For the text-containing cell, return its midpoint in [x, y] coordinate format. 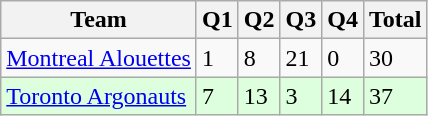
Total [395, 20]
30 [395, 58]
Q4 [343, 20]
7 [217, 96]
3 [301, 96]
0 [343, 58]
Q3 [301, 20]
1 [217, 58]
Toronto Argonauts [99, 96]
Q2 [259, 20]
37 [395, 96]
Q1 [217, 20]
21 [301, 58]
Montreal Alouettes [99, 58]
8 [259, 58]
13 [259, 96]
Team [99, 20]
14 [343, 96]
